Return the (x, y) coordinate for the center point of the cell that contains the specified text.  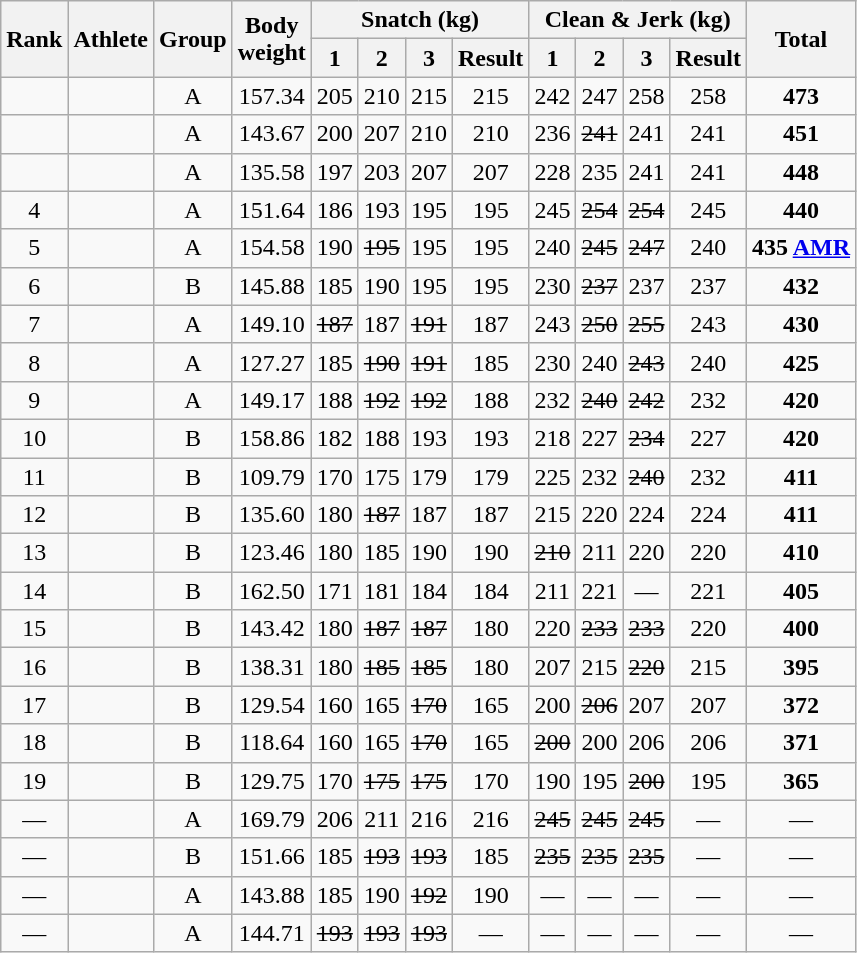
123.46 (272, 553)
15 (34, 629)
Total (800, 39)
149.10 (272, 324)
365 (800, 781)
234 (646, 438)
17 (34, 705)
169.79 (272, 819)
Rank (34, 39)
Bodyweight (272, 39)
Clean & Jerk (kg) (638, 20)
135.60 (272, 515)
14 (34, 591)
171 (334, 591)
5 (34, 248)
203 (382, 172)
186 (334, 210)
255 (646, 324)
157.34 (272, 96)
400 (800, 629)
218 (552, 438)
7 (34, 324)
19 (34, 781)
451 (800, 134)
Athlete (111, 39)
158.86 (272, 438)
430 (800, 324)
18 (34, 743)
135.58 (272, 172)
149.17 (272, 400)
197 (334, 172)
473 (800, 96)
8 (34, 362)
154.58 (272, 248)
109.79 (272, 477)
205 (334, 96)
Group (194, 39)
Snatch (kg) (420, 20)
425 (800, 362)
143.88 (272, 895)
11 (34, 477)
13 (34, 553)
151.66 (272, 857)
145.88 (272, 286)
138.31 (272, 667)
236 (552, 134)
440 (800, 210)
10 (34, 438)
182 (334, 438)
181 (382, 591)
435 AMR (800, 248)
143.42 (272, 629)
228 (552, 172)
225 (552, 477)
4 (34, 210)
151.64 (272, 210)
372 (800, 705)
448 (800, 172)
9 (34, 400)
118.64 (272, 743)
12 (34, 515)
16 (34, 667)
371 (800, 743)
250 (600, 324)
410 (800, 553)
127.27 (272, 362)
405 (800, 591)
144.71 (272, 933)
162.50 (272, 591)
395 (800, 667)
129.75 (272, 781)
432 (800, 286)
129.54 (272, 705)
6 (34, 286)
143.67 (272, 134)
